Extract the (x, y) coordinate from the center of the cell holding the provided text.  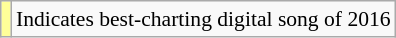
Indicates best-charting digital song of 2016 (204, 19)
